Find where the given text appears and provide that cell's center as (X, Y) coordinate. 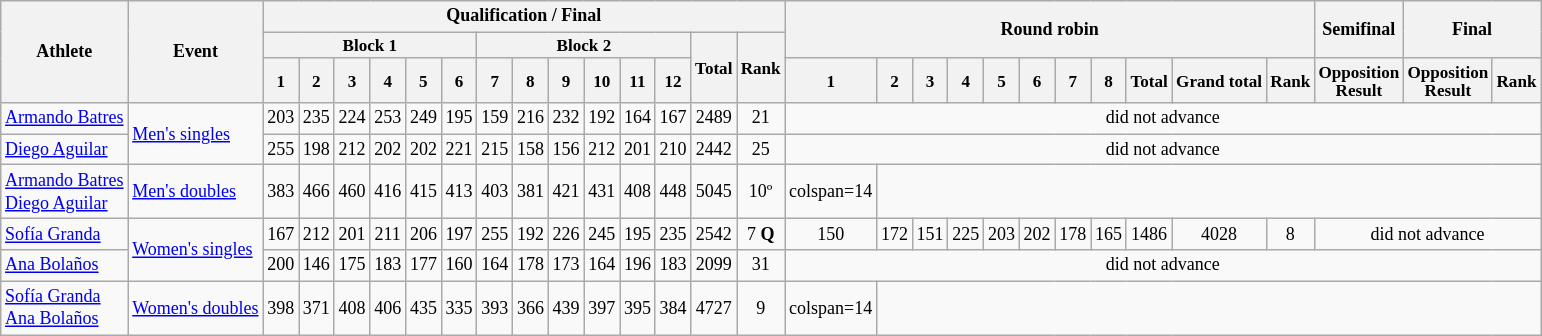
Athlete (64, 52)
31 (761, 266)
Ana Bolaños (64, 266)
335 (459, 308)
Event (196, 52)
431 (602, 192)
2442 (714, 150)
Men's doubles (196, 192)
206 (424, 234)
177 (424, 266)
366 (531, 308)
245 (602, 234)
2542 (714, 234)
253 (388, 118)
21 (761, 118)
165 (1109, 234)
2099 (714, 266)
215 (495, 150)
395 (638, 308)
398 (281, 308)
158 (531, 150)
4028 (1219, 234)
Sofía Granda (64, 234)
2489 (714, 118)
4727 (714, 308)
224 (352, 118)
413 (459, 192)
226 (566, 234)
435 (424, 308)
Women's doubles (196, 308)
156 (566, 150)
460 (352, 192)
11 (638, 80)
371 (317, 308)
403 (495, 192)
448 (673, 192)
10 (602, 80)
Diego Aguilar (64, 150)
25 (761, 150)
Block 1 (370, 45)
421 (566, 192)
415 (424, 192)
1486 (1149, 234)
196 (638, 266)
393 (495, 308)
Block 2 (584, 45)
384 (673, 308)
Armando Batres (64, 118)
198 (317, 150)
Grand total (1219, 80)
249 (424, 118)
Men's singles (196, 134)
Round robin (1050, 30)
Sofía GrandaAna Bolaños (64, 308)
159 (495, 118)
160 (459, 266)
200 (281, 266)
Women's singles (196, 250)
Final (1472, 30)
397 (602, 308)
12 (673, 80)
466 (317, 192)
Qualification / Final (524, 16)
416 (388, 192)
Armando BatresDiego Aguilar (64, 192)
225 (966, 234)
211 (388, 234)
406 (388, 308)
383 (281, 192)
5045 (714, 192)
232 (566, 118)
173 (566, 266)
172 (895, 234)
Semifinal (1358, 30)
210 (673, 150)
150 (831, 234)
146 (317, 266)
10º (761, 192)
381 (531, 192)
151 (930, 234)
216 (531, 118)
197 (459, 234)
221 (459, 150)
175 (352, 266)
439 (566, 308)
7 Q (761, 234)
